From the cell containing the given text, extract its center point as [X, Y] coordinate. 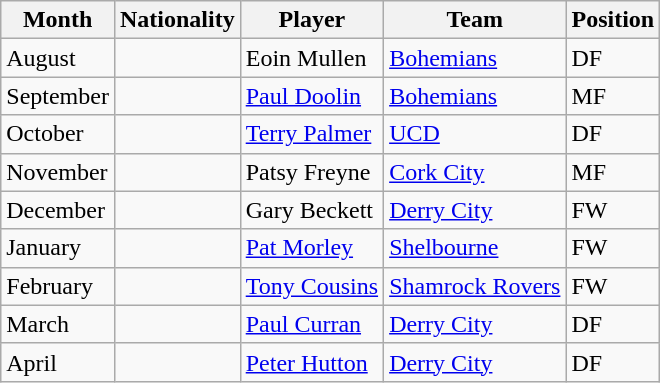
Cork City [475, 172]
March [58, 324]
UCD [475, 134]
Terry Palmer [312, 134]
Patsy Freyne [312, 172]
December [58, 210]
Shelbourne [475, 248]
Month [58, 20]
Paul Doolin [312, 96]
October [58, 134]
Peter Hutton [312, 362]
February [58, 286]
Position [613, 20]
Eoin Mullen [312, 58]
Tony Cousins [312, 286]
November [58, 172]
April [58, 362]
Shamrock Rovers [475, 286]
August [58, 58]
Paul Curran [312, 324]
Pat Morley [312, 248]
Gary Beckett [312, 210]
Player [312, 20]
Nationality [177, 20]
January [58, 248]
Team [475, 20]
September [58, 96]
